Determine the (x, y) coordinate at the center of the cell enclosing the given text.  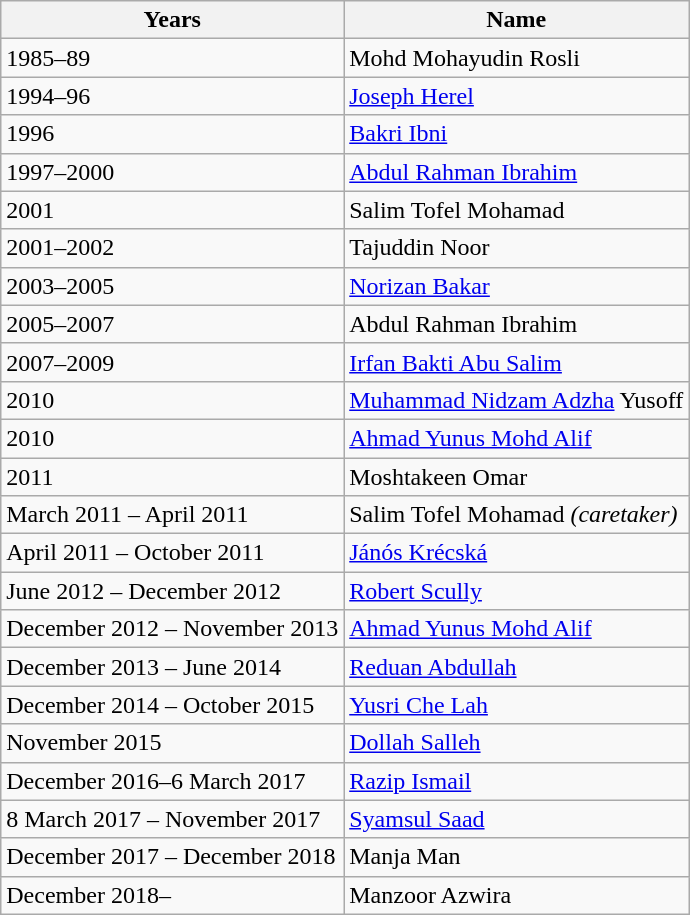
2011 (172, 477)
1997–2000 (172, 172)
1985–89 (172, 58)
2007–2009 (172, 362)
December 2012 – November 2013 (172, 629)
Muhammad Nidzam Adzha Yusoff (516, 400)
Joseph Herel (516, 96)
December 2013 – June 2014 (172, 667)
1994–96 (172, 96)
Salim Tofel Mohamad (caretaker) (516, 515)
Razip Ismail (516, 781)
April 2011 – October 2011 (172, 553)
1996 (172, 134)
Jánós Krécská (516, 553)
2001–2002 (172, 248)
2001 (172, 210)
Dollah Salleh (516, 743)
Mohd Mohayudin Rosli (516, 58)
December 2017 – December 2018 (172, 857)
Salim Tofel Mohamad (516, 210)
June 2012 – December 2012 (172, 591)
Yusri Che Lah (516, 705)
2003–2005 (172, 286)
Syamsul Saad (516, 819)
Robert Scully (516, 591)
Reduan Abdullah (516, 667)
Bakri Ibni (516, 134)
December 2018– (172, 895)
Moshtakeen Omar (516, 477)
Manja Man (516, 857)
Years (172, 20)
December 2016–6 March 2017 (172, 781)
2005–2007 (172, 324)
Irfan Bakti Abu Salim (516, 362)
November 2015 (172, 743)
March 2011 – April 2011 (172, 515)
8 March 2017 – November 2017 (172, 819)
Manzoor Azwira (516, 895)
Name (516, 20)
Norizan Bakar (516, 286)
December 2014 – October 2015 (172, 705)
Tajuddin Noor (516, 248)
